For the text-containing cell, return its midpoint in (X, Y) coordinate format. 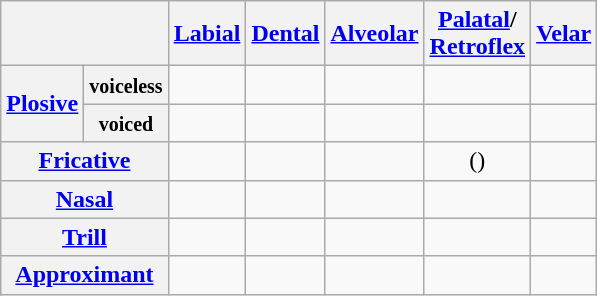
Trill (84, 237)
() (478, 161)
Dental (286, 34)
Alveolar (374, 34)
voiceless (126, 85)
Nasal (84, 199)
Velar (564, 34)
Approximant (84, 275)
Labial (207, 34)
Palatal/Retroflex (478, 34)
voiced (126, 123)
Plosive (42, 104)
Fricative (84, 161)
